Scan for the cell matching the given text and deliver its (X, Y) coordinate at center. 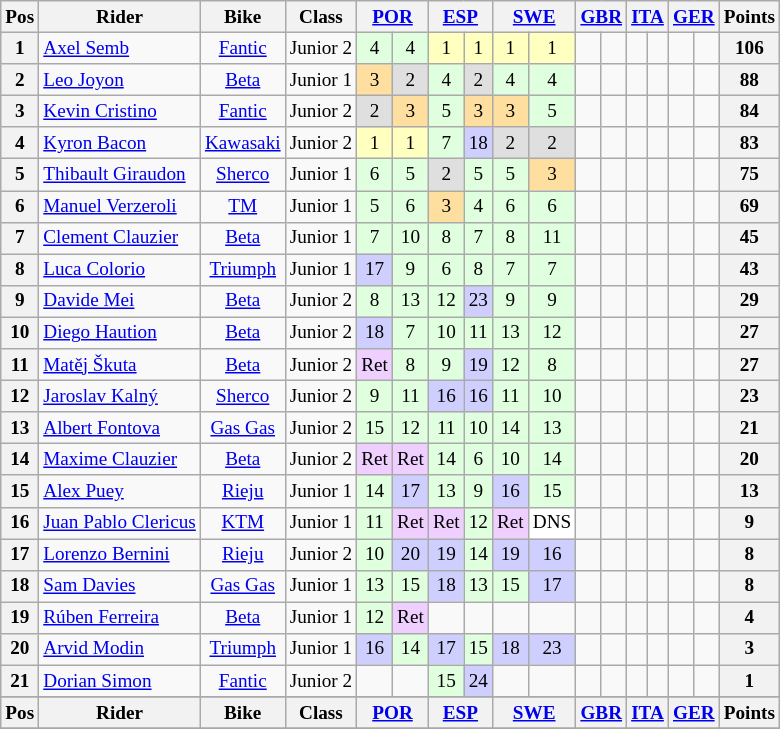
Alex Puey (120, 491)
Sam Davies (120, 586)
75 (749, 175)
Clement Clauzier (120, 238)
Albert Fontova (120, 428)
43 (749, 270)
Rúben Ferreira (120, 618)
Matěj Škuta (120, 365)
106 (749, 48)
24 (478, 681)
Diego Haution (120, 333)
Arvid Modin (120, 649)
TM (242, 206)
29 (749, 301)
88 (749, 80)
Luca Colorio (120, 270)
Jaroslav Kalný (120, 396)
Leo Joyon (120, 80)
Kyron Bacon (120, 143)
Lorenzo Bernini (120, 554)
69 (749, 206)
Maxime Clauzier (120, 460)
Juan Pablo Clericus (120, 523)
Axel Semb (120, 48)
Kevin Cristino (120, 111)
83 (749, 143)
KTM (242, 523)
45 (749, 238)
Thibault Giraudon (120, 175)
Kawasaki (242, 143)
84 (749, 111)
DNS (552, 523)
Dorian Simon (120, 681)
Manuel Verzeroli (120, 206)
Davide Mei (120, 301)
